Search for the cell housing the specified text and yield its [X, Y] center coordinate. 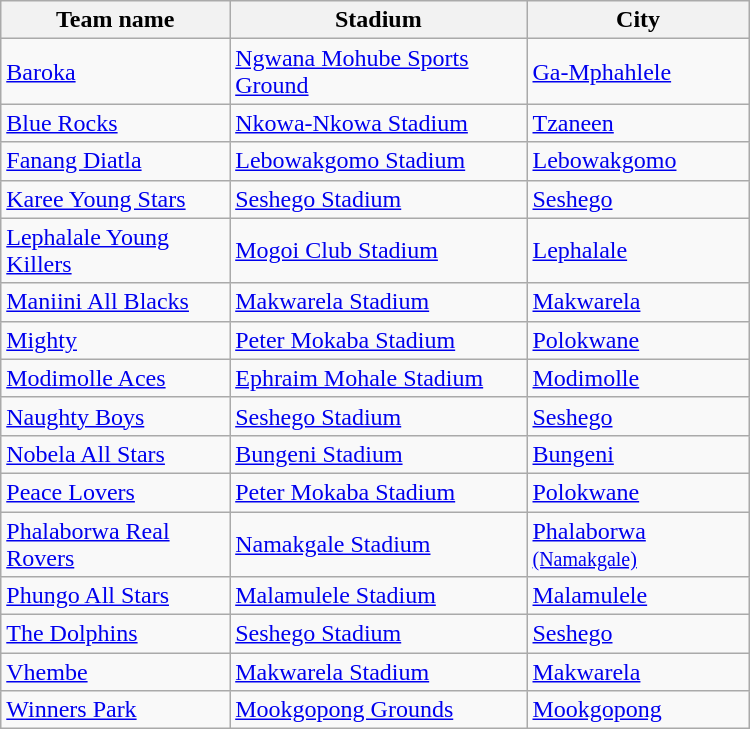
Nobela All Stars [116, 454]
Lephalale [638, 250]
Team name [116, 20]
Fanang Diatla [116, 161]
Maniini All Blacks [116, 302]
Malamulele [638, 596]
Tzaneen [638, 123]
Mookgopong Grounds [378, 710]
Namakgale Stadium [378, 544]
Modimolle [638, 378]
Nkowa-Nkowa Stadium [378, 123]
Malamulele Stadium [378, 596]
Ngwana Mohube Sports Ground [378, 72]
Mogoi Club Stadium [378, 250]
Ephraim Mohale Stadium [378, 378]
Lebowakgomo [638, 161]
Phalaborwa (Namakgale) [638, 544]
Phungo All Stars [116, 596]
Bungeni Stadium [378, 454]
Mookgopong [638, 710]
Winners Park [116, 710]
Ga-Mphahlele [638, 72]
Mighty [116, 340]
Phalaborwa Real Rovers [116, 544]
Stadium [378, 20]
City [638, 20]
Lephalale Young Killers [116, 250]
Peace Lovers [116, 492]
The Dolphins [116, 634]
Modimolle Aces [116, 378]
Lebowakgomo Stadium [378, 161]
Naughty Boys [116, 416]
Blue Rocks [116, 123]
Baroka [116, 72]
Karee Young Stars [116, 199]
Vhembe [116, 672]
Bungeni [638, 454]
